Detect which cell encompasses the target text, then output its (x, y) center coordinate. 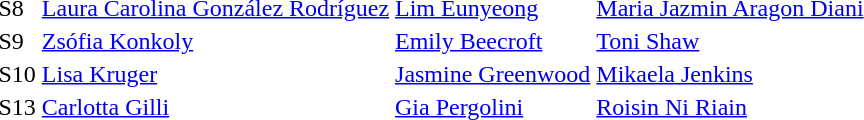
Lisa Kruger (215, 74)
Zsófia Konkoly (215, 41)
Jasmine Greenwood (493, 74)
Emily Beecroft (493, 41)
